Identify which cell holds the provided text, then report its (X, Y) central coordinate. 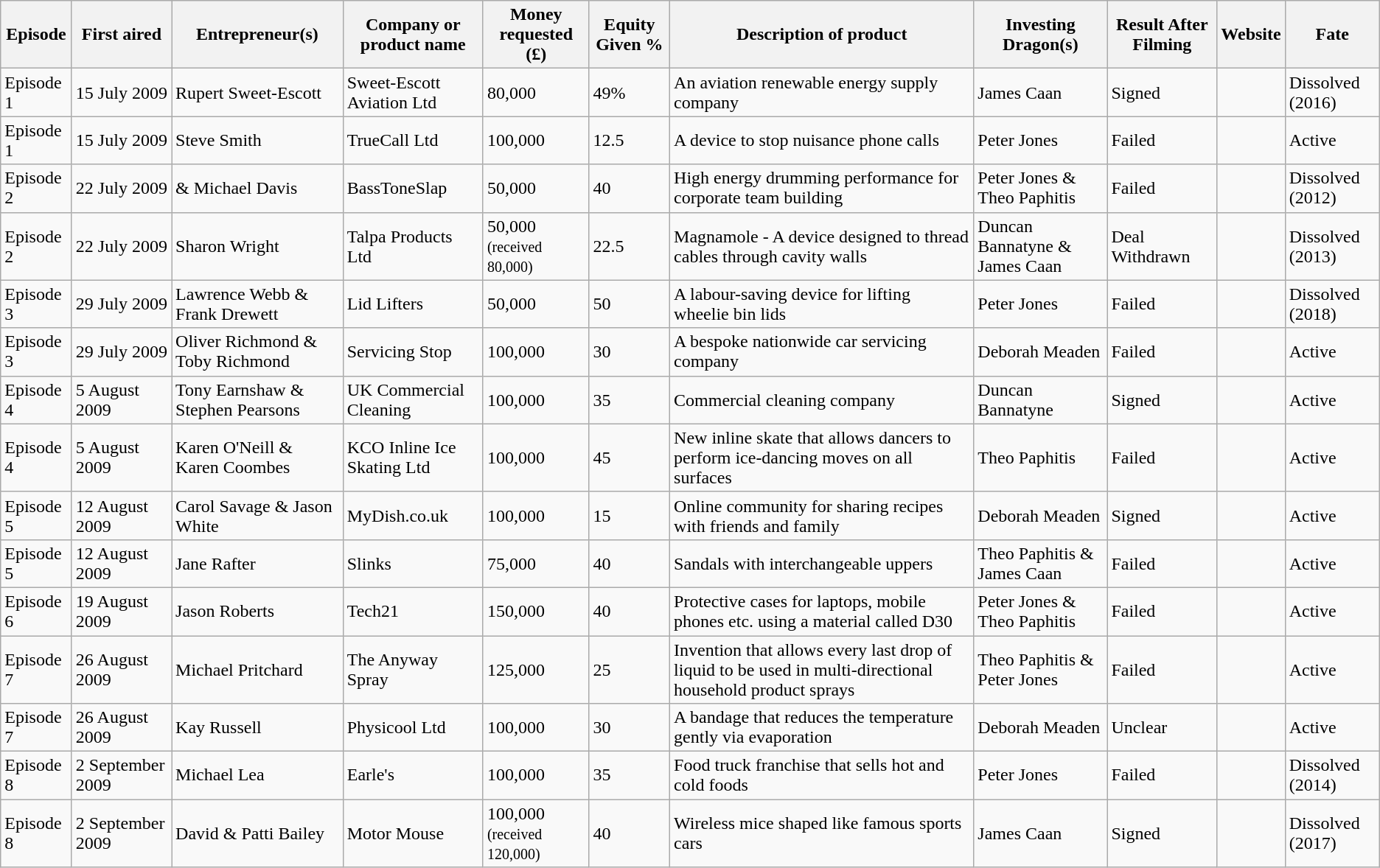
Sharon Wright (258, 246)
49% (630, 93)
Slinks (413, 563)
Physicool Ltd (413, 728)
The Anyway Spray (413, 669)
A labour-saving device for lifting wheelie bin lids (822, 304)
New inline skate that allows dancers to perform ice-dancing moves on all surfaces (822, 458)
Oliver Richmond & Toby Richmond (258, 352)
45 (630, 458)
Dissolved (2012) (1332, 189)
19 August 2009 (121, 612)
Steve Smith (258, 140)
David & Patti Bailey (258, 833)
Jane Rafter (258, 563)
Dissolved (2014) (1332, 775)
80,000 (536, 93)
Dissolved (2013) (1332, 246)
Protective cases for laptops, mobile phones etc. using a material called D30 (822, 612)
Result After Filming (1162, 35)
Entrepreneur(s) (258, 35)
Description of product (822, 35)
Commercial cleaning company (822, 399)
Episode (37, 35)
Motor Mouse (413, 833)
BassToneSlap (413, 189)
Sandals with interchangeable uppers (822, 563)
KCO Inline Ice Skating Ltd (413, 458)
Theo Paphitis & Peter Jones (1041, 669)
Investing Dragon(s) (1041, 35)
A device to stop nuisance phone calls (822, 140)
Duncan Bannatyne (1041, 399)
UK Commercial Cleaning (413, 399)
Invention that allows every last drop of liquid to be used in multi-directional household product sprays (822, 669)
Lid Lifters (413, 304)
Kay Russell (258, 728)
Sweet-Escott Aviation Ltd (413, 93)
150,000 (536, 612)
Unclear (1162, 728)
Carol Savage & Jason White (258, 516)
25 (630, 669)
125,000 (536, 669)
Money requested (£) (536, 35)
Magnamole - A device designed to thread cables through cavity walls (822, 246)
Dissolved (2018) (1332, 304)
Food truck franchise that sells hot and cold foods (822, 775)
Fate (1332, 35)
& Michael Davis (258, 189)
Website (1251, 35)
TrueCall Ltd (413, 140)
50 (630, 304)
Theo Paphitis (1041, 458)
Wireless mice shaped like famous sports cars (822, 833)
Lawrence Webb & Frank Drewett (258, 304)
Talpa Products Ltd (413, 246)
MyDish.co.uk (413, 516)
First aired (121, 35)
22.5 (630, 246)
Rupert Sweet-Escott (258, 93)
Michael Lea (258, 775)
Company or product name (413, 35)
Jason Roberts (258, 612)
50,000 (received 80,000) (536, 246)
Duncan Bannatyne & James Caan (1041, 246)
Karen O'Neill & Karen Coombes (258, 458)
Servicing Stop (413, 352)
Episode 6 (37, 612)
An aviation renewable energy supply company (822, 93)
High energy drumming performance for corporate team building (822, 189)
15 (630, 516)
Deal Withdrawn (1162, 246)
Earle's (413, 775)
Michael Pritchard (258, 669)
12.5 (630, 140)
Tech21 (413, 612)
A bandage that reduces the temperature gently via evaporation (822, 728)
Online community for sharing recipes with friends and family (822, 516)
100,000 (received 120,000) (536, 833)
Tony Earnshaw & Stephen Pearsons (258, 399)
Equity Given % (630, 35)
75,000 (536, 563)
Dissolved (2016) (1332, 93)
Dissolved (2017) (1332, 833)
Theo Paphitis & James Caan (1041, 563)
A bespoke nationwide car servicing company (822, 352)
